Detect which cell encompasses the target text, then output its (x, y) center coordinate. 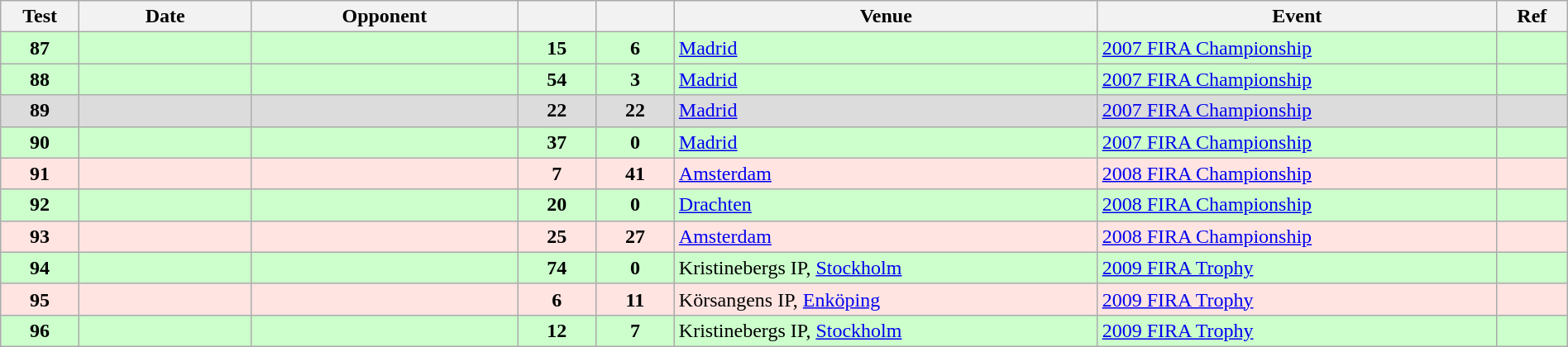
Ref (1532, 17)
37 (557, 142)
27 (635, 236)
Opponent (385, 17)
11 (635, 299)
Körsangens IP, Enköping (886, 299)
87 (40, 48)
89 (40, 111)
96 (40, 330)
92 (40, 205)
54 (557, 79)
74 (557, 268)
Date (165, 17)
Drachten (886, 205)
Venue (886, 17)
94 (40, 268)
15 (557, 48)
95 (40, 299)
12 (557, 330)
3 (635, 79)
25 (557, 236)
91 (40, 173)
90 (40, 142)
41 (635, 173)
93 (40, 236)
Test (40, 17)
20 (557, 205)
Event (1297, 17)
88 (40, 79)
